Return (X, Y) of the center of cell containing provided text 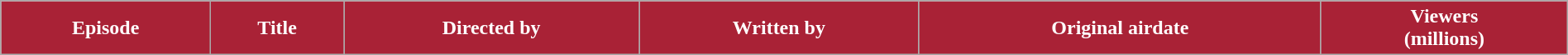
Viewers(millions) (1444, 28)
Episode (106, 28)
Original airdate (1120, 28)
Written by (779, 28)
Directed by (491, 28)
Title (278, 28)
